From the cell containing the given text, extract its center point as (X, Y) coordinate. 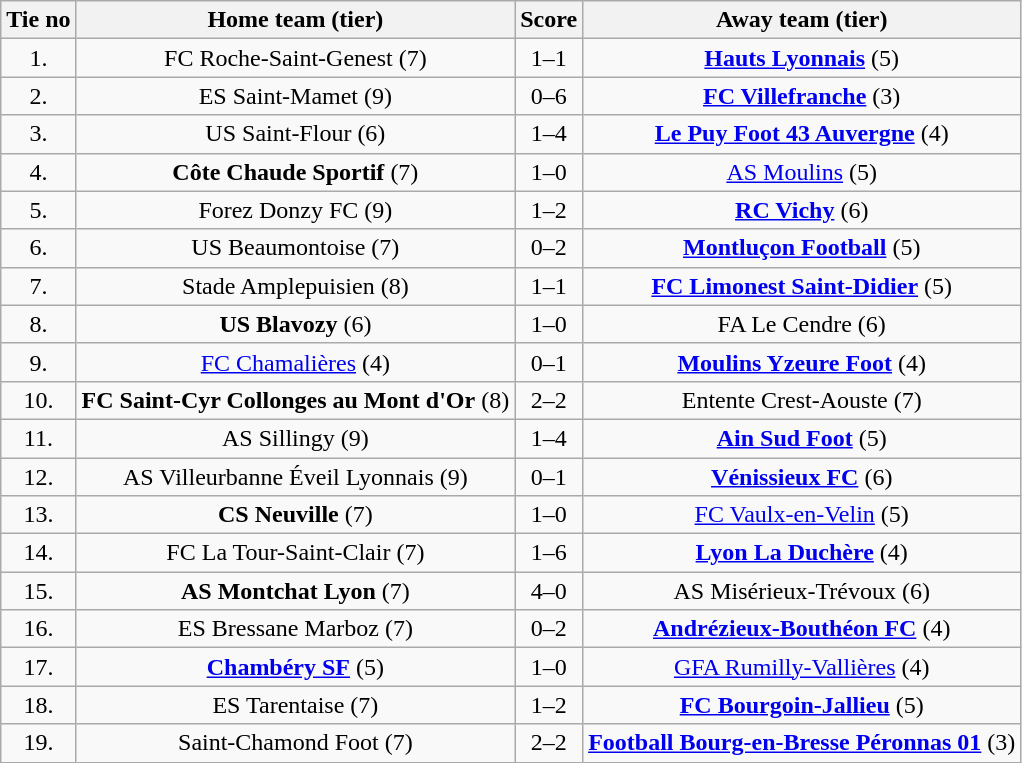
Hauts Lyonnais (5) (802, 58)
17. (38, 667)
FC Bourgoin-Jallieu (5) (802, 705)
11. (38, 438)
Forez Donzy FC (9) (296, 210)
Montluçon Football (5) (802, 248)
Football Bourg-en-Bresse Péronnas 01 (3) (802, 743)
Moulins Yzeure Foot (4) (802, 362)
RC Vichy (6) (802, 210)
8. (38, 324)
13. (38, 515)
Ain Sud Foot (5) (802, 438)
19. (38, 743)
16. (38, 629)
Côte Chaude Sportif (7) (296, 172)
10. (38, 400)
FC La Tour-Saint-Clair (7) (296, 553)
Away team (tier) (802, 20)
Home team (tier) (296, 20)
2. (38, 96)
Score (549, 20)
Entente Crest-Aouste (7) (802, 400)
US Blavozy (6) (296, 324)
18. (38, 705)
7. (38, 286)
FA Le Cendre (6) (802, 324)
Tie no (38, 20)
3. (38, 134)
9. (38, 362)
AS Moulins (5) (802, 172)
12. (38, 477)
Chambéry SF (5) (296, 667)
US Beaumontoise (7) (296, 248)
Lyon La Duchère (4) (802, 553)
4–0 (549, 591)
AS Misérieux-Trévoux (6) (802, 591)
FC Vaulx-en-Velin (5) (802, 515)
6. (38, 248)
ES Bressane Marboz (7) (296, 629)
FC Villefranche (3) (802, 96)
ES Saint-Mamet (9) (296, 96)
Le Puy Foot 43 Auvergne (4) (802, 134)
5. (38, 210)
AS Villeurbanne Éveil Lyonnais (9) (296, 477)
CS Neuville (7) (296, 515)
1. (38, 58)
FC Chamalières (4) (296, 362)
0–6 (549, 96)
FC Limonest Saint-Didier (5) (802, 286)
4. (38, 172)
Andrézieux-Bouthéon FC (4) (802, 629)
14. (38, 553)
US Saint-Flour (6) (296, 134)
AS Sillingy (9) (296, 438)
GFA Rumilly-Vallières (4) (802, 667)
Saint-Chamond Foot (7) (296, 743)
FC Saint-Cyr Collonges au Mont d'Or (8) (296, 400)
ES Tarentaise (7) (296, 705)
15. (38, 591)
Stade Amplepuisien (8) (296, 286)
AS Montchat Lyon (7) (296, 591)
FC Roche-Saint-Genest (7) (296, 58)
Vénissieux FC (6) (802, 477)
1–6 (549, 553)
